Return (x, y) of the center of cell containing provided text 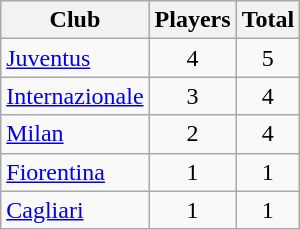
Club (75, 20)
Fiorentina (75, 172)
Players (192, 20)
3 (192, 96)
Juventus (75, 58)
Cagliari (75, 210)
5 (268, 58)
Milan (75, 134)
Internazionale (75, 96)
2 (192, 134)
Total (268, 20)
